Find where the given text appears and provide that cell's center as (x, y) coordinate. 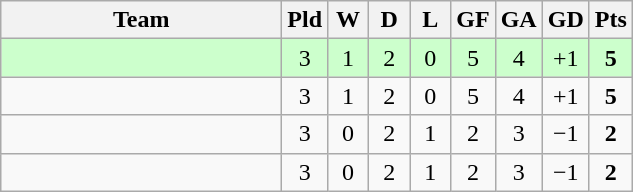
GA (518, 20)
GD (566, 20)
L (430, 20)
D (390, 20)
Team (142, 20)
GF (473, 20)
W (348, 20)
Pld (305, 20)
Pts (610, 20)
